Output the [x, y] coordinate of the center of the cell containing the given text.  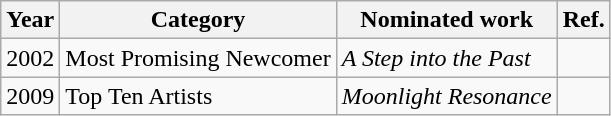
Top Ten Artists [198, 96]
Most Promising Newcomer [198, 58]
2002 [30, 58]
2009 [30, 96]
Category [198, 20]
Nominated work [446, 20]
Year [30, 20]
Moonlight Resonance [446, 96]
A Step into the Past [446, 58]
Ref. [584, 20]
